Identify which cell holds the provided text, then report its [X, Y] central coordinate. 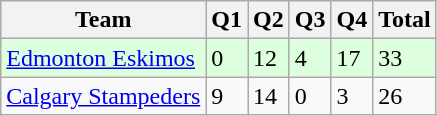
9 [227, 96]
Q4 [352, 20]
26 [405, 96]
33 [405, 58]
Total [405, 20]
3 [352, 96]
Q2 [269, 20]
17 [352, 58]
12 [269, 58]
Q1 [227, 20]
Team [104, 20]
14 [269, 96]
Edmonton Eskimos [104, 58]
Q3 [310, 20]
4 [310, 58]
Calgary Stampeders [104, 96]
